Capture the cell that displays the provided text and extract its [x, y] central coordinate. 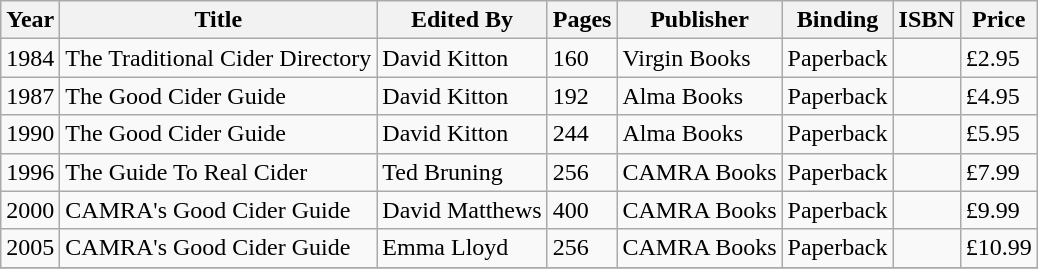
192 [582, 96]
Binding [838, 20]
£4.95 [998, 96]
Edited By [462, 20]
Publisher [700, 20]
400 [582, 210]
1987 [30, 96]
Ted Bruning [462, 172]
Price [998, 20]
The Guide To Real Cider [218, 172]
244 [582, 134]
£7.99 [998, 172]
Year [30, 20]
David Matthews [462, 210]
ISBN [926, 20]
1996 [30, 172]
2000 [30, 210]
The Traditional Cider Directory [218, 58]
£9.99 [998, 210]
Title [218, 20]
£10.99 [998, 248]
1990 [30, 134]
160 [582, 58]
£5.95 [998, 134]
Virgin Books [700, 58]
Pages [582, 20]
£2.95 [998, 58]
2005 [30, 248]
Emma Lloyd [462, 248]
1984 [30, 58]
